Pinpoint the cell where the given text exists, returning its [X, Y] midpoint coordinate. 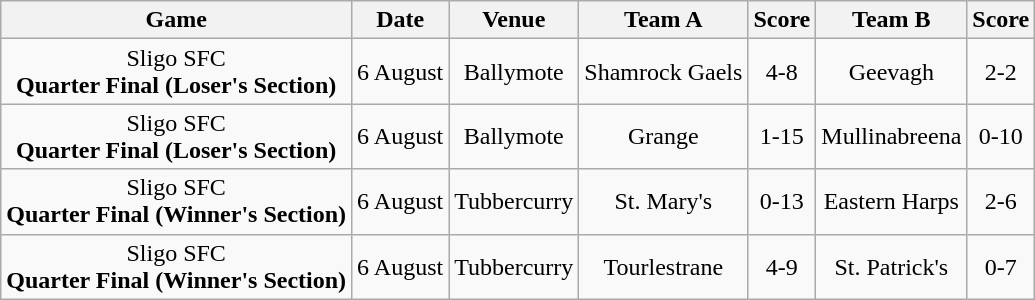
1-15 [782, 136]
0-13 [782, 202]
2-2 [1001, 72]
Game [176, 20]
Eastern Harps [892, 202]
0-7 [1001, 266]
Team A [664, 20]
Venue [514, 20]
Geevagh [892, 72]
4-8 [782, 72]
Mullinabreena [892, 136]
Team B [892, 20]
Shamrock Gaels [664, 72]
St. Patrick's [892, 266]
Date [400, 20]
Grange [664, 136]
0-10 [1001, 136]
4-9 [782, 266]
Tourlestrane [664, 266]
St. Mary's [664, 202]
2-6 [1001, 202]
